Provide the (X, Y) coordinate of the cell's center where the given text is located.  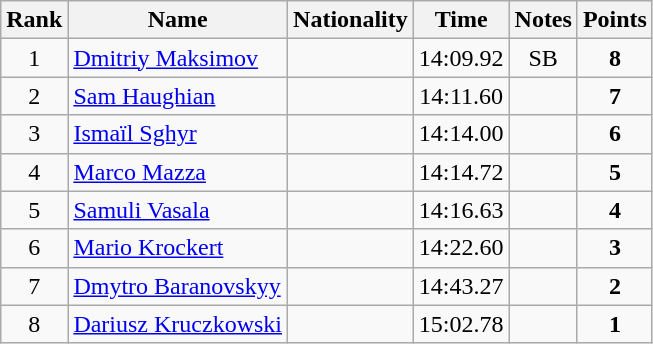
Mario Krockert (178, 248)
14:22.60 (461, 248)
SB (543, 58)
Time (461, 20)
14:14.72 (461, 172)
Dmitriy Maksimov (178, 58)
Rank (34, 20)
14:11.60 (461, 96)
Dariusz Kruczkowski (178, 324)
Ismaïl Sghyr (178, 134)
Samuli Vasala (178, 210)
14:09.92 (461, 58)
Points (614, 20)
Nationality (351, 20)
14:43.27 (461, 286)
15:02.78 (461, 324)
Sam Haughian (178, 96)
14:16.63 (461, 210)
Name (178, 20)
Marco Mazza (178, 172)
Notes (543, 20)
Dmytro Baranovskyy (178, 286)
14:14.00 (461, 134)
